Detect which cell encompasses the target text, then output its (x, y) center coordinate. 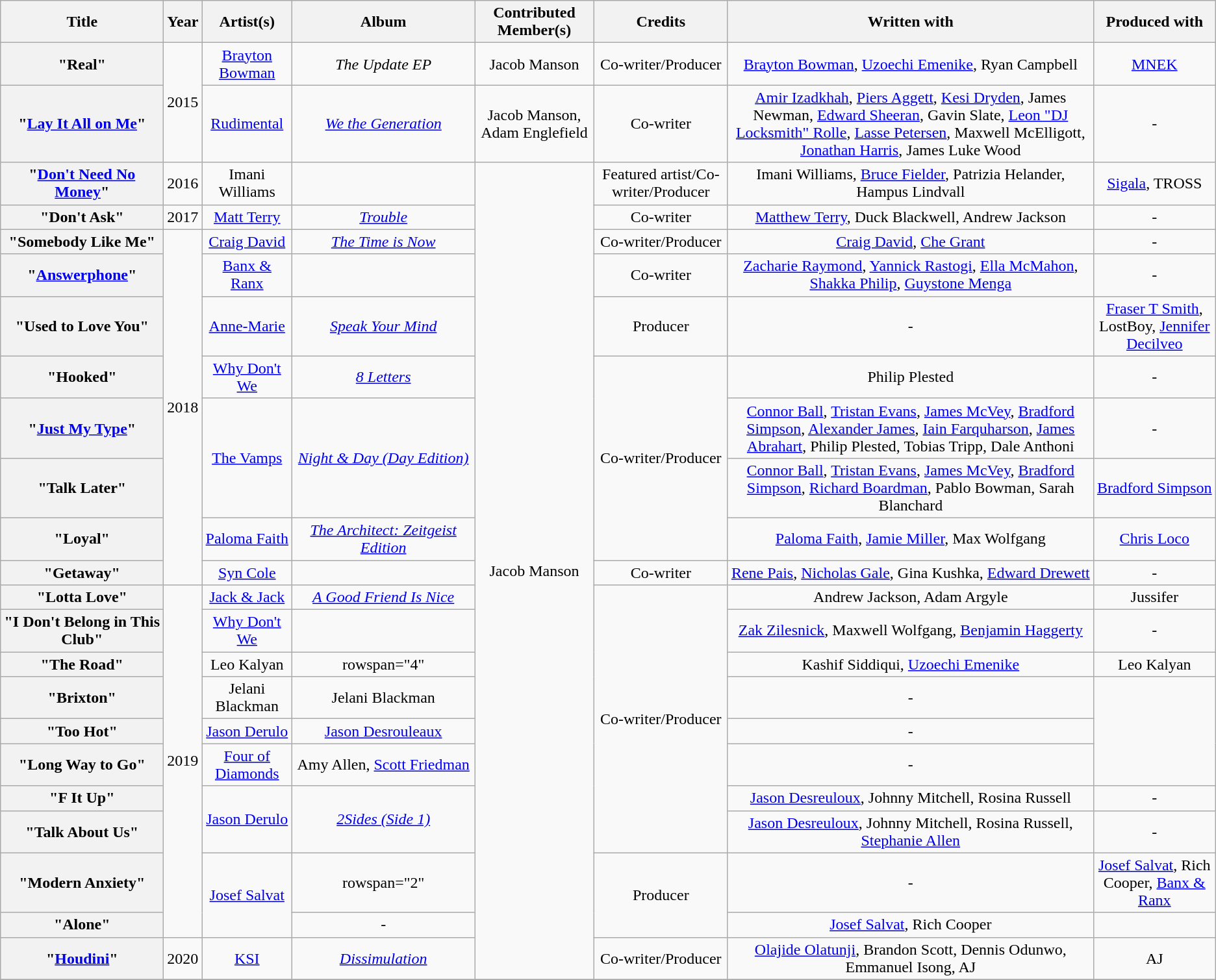
Imani Williams (247, 183)
Craig David (247, 242)
rowspan="2" (383, 883)
8 Letters (383, 377)
Jason Desreuloux, Johnny Mitchell, Rosina Russell, Stephanie Allen (911, 831)
Night & Day (Day Edition) (383, 458)
Written with (911, 22)
2015 (183, 103)
The Update EP (383, 64)
2020 (183, 959)
Jason Desreuloux, Johnny Mitchell, Rosina Russell (911, 798)
"Just My Type" (82, 428)
"Houdini" (82, 959)
Jacob Manson, Adam Englefield (535, 123)
Brayton Bowman, Uzoechi Emenike, Ryan Campbell (911, 64)
Olajide Olatunji, Brandon Scott, Dennis Odunwo, Emmanuel Isong, AJ (911, 959)
rowspan="4" (383, 664)
Four of Diamonds (247, 765)
Anne-Marie (247, 326)
"Alone" (82, 925)
The Vamps (247, 458)
"Brixton" (82, 697)
A Good Friend Is Nice (383, 597)
"F It Up" (82, 798)
Banx & Ranx (247, 275)
Imani Williams, Bruce Fielder, Patrizia Helander, Hampus Lindvall (911, 183)
2Sides (Side 1) (383, 820)
"Lotta Love" (82, 597)
Craig David, Che Grant (911, 242)
Featured artist/Co-writer/Producer (661, 183)
Philip Plested (911, 377)
Bradford Simpson (1154, 488)
Speak Your Mind (383, 326)
2016 (183, 183)
Paloma Faith (247, 539)
Artist(s) (247, 22)
Josef Salvat (247, 895)
Rene Pais, Nicholas Gale, Gina Kushka, Edward Drewett (911, 572)
Dissimulation (383, 959)
Trouble (383, 217)
"Don't Ask" (82, 217)
Zacharie Raymond, Yannick Rastogi, Ella McMahon, Shakka Philip, Guystone Menga (911, 275)
Album (383, 22)
Rudimental (247, 123)
AJ (1154, 959)
The Architect: ZeitgeistEdition (383, 539)
2017 (183, 217)
Matt Terry (247, 217)
Title (82, 22)
Chris Loco (1154, 539)
"Used to Love You" (82, 326)
Matthew Terry, Duck Blackwell, Andrew Jackson (911, 217)
MNEK (1154, 64)
"Lay It All on Me" (82, 123)
"Loyal" (82, 539)
Amy Allen, Scott Friedman (383, 765)
Fraser T Smith, LostBoy, Jennifer Decilveo (1154, 326)
Josef Salvat, Rich Cooper (911, 925)
"Real" (82, 64)
"Talk About Us" (82, 831)
"Getaway" (82, 572)
The Time is Now (383, 242)
Jussifer (1154, 597)
ContributedMember(s) (535, 22)
Jack & Jack (247, 597)
"Long Way to Go" (82, 765)
Sigala, TROSS (1154, 183)
Josef Salvat, Rich Cooper, Banx & Ranx (1154, 883)
We the Generation (383, 123)
"Answerphone" (82, 275)
KSI (247, 959)
Paloma Faith, Jamie Miller, Max Wolfgang (911, 539)
Produced with (1154, 22)
Year (183, 22)
Jason Desrouleaux (383, 731)
"Somebody Like Me" (82, 242)
Zak Zilesnick, Maxwell Wolfgang, Benjamin Haggerty (911, 631)
Kashif Siddiqui, Uzoechi Emenike (911, 664)
2018 (183, 407)
Credits (661, 22)
"Too Hot" (82, 731)
Brayton Bowman (247, 64)
Connor Ball, Tristan Evans, James McVey, Bradford Simpson, Richard Boardman, Pablo Bowman, Sarah Blanchard (911, 488)
2019 (183, 761)
"Hooked" (82, 377)
"Modern Anxiety" (82, 883)
Andrew Jackson, Adam Argyle (911, 597)
"Talk Later" (82, 488)
"I Don't Belong in This Club" (82, 631)
Syn Cole (247, 572)
"The Road" (82, 664)
"Don't Need No Money" (82, 183)
